Identify which cell holds the provided text, then report its (x, y) central coordinate. 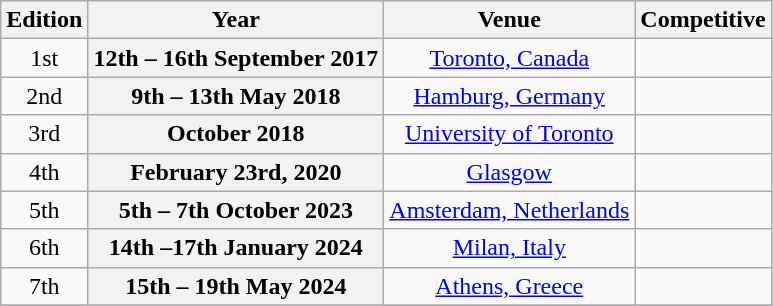
Toronto, Canada (510, 58)
2nd (44, 96)
1st (44, 58)
7th (44, 286)
Year (236, 20)
Venue (510, 20)
Competitive (703, 20)
Amsterdam, Netherlands (510, 210)
3rd (44, 134)
15th – 19th May 2024 (236, 286)
5th (44, 210)
4th (44, 172)
Hamburg, Germany (510, 96)
Glasgow (510, 172)
Milan, Italy (510, 248)
Athens, Greece (510, 286)
February 23rd, 2020 (236, 172)
12th – 16th September 2017 (236, 58)
14th –17th January 2024 (236, 248)
9th – 13th May 2018 (236, 96)
University of Toronto (510, 134)
6th (44, 248)
5th – 7th October 2023 (236, 210)
October 2018 (236, 134)
Edition (44, 20)
